Identify which cell holds the provided text, then report its (X, Y) central coordinate. 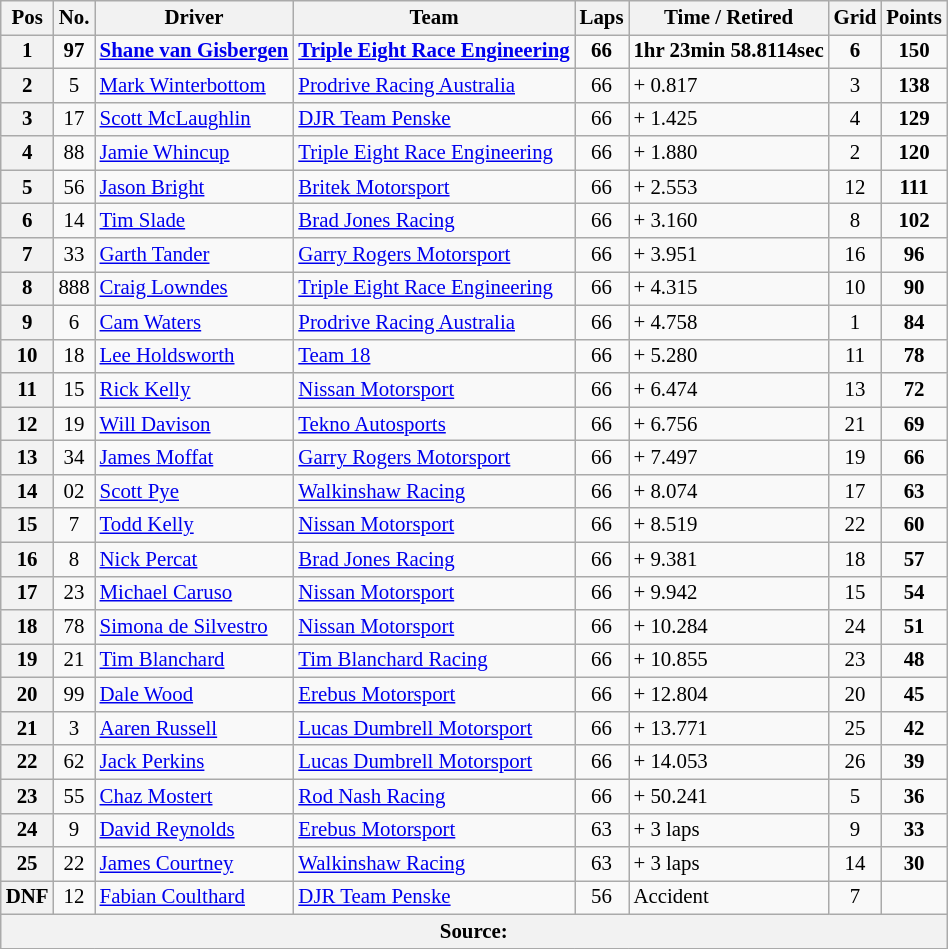
Craig Lowndes (194, 288)
+ 8.074 (728, 491)
+ 6.756 (728, 424)
Time / Retired (728, 18)
Dale Wood (194, 695)
Source: (474, 931)
Scott McLaughlin (194, 119)
+ 8.519 (728, 525)
57 (914, 559)
45 (914, 695)
+ 3.951 (728, 255)
102 (914, 221)
+ 1.880 (728, 153)
Accident (728, 898)
Fabian Coulthard (194, 898)
+ 0.817 (728, 85)
+ 9.381 (728, 559)
150 (914, 51)
Nick Percat (194, 559)
55 (74, 796)
DNF (28, 898)
Scott Pye (194, 491)
69 (914, 424)
+ 1.425 (728, 119)
Garth Tander (194, 255)
Pos (28, 18)
Rod Nash Racing (434, 796)
+ 3.160 (728, 221)
Aaren Russell (194, 728)
Team 18 (434, 356)
+ 50.241 (728, 796)
120 (914, 153)
+ 12.804 (728, 695)
36 (914, 796)
90 (914, 288)
30 (914, 864)
Tim Slade (194, 221)
84 (914, 322)
54 (914, 593)
Jason Bright (194, 187)
Driver (194, 18)
Shane van Gisbergen (194, 51)
02 (74, 491)
Jack Perkins (194, 762)
Tekno Autosports (434, 424)
Mark Winterbottom (194, 85)
+ 9.942 (728, 593)
Laps (602, 18)
88 (74, 153)
Cam Waters (194, 322)
51 (914, 627)
Will Davison (194, 424)
+ 13.771 (728, 728)
Jamie Whincup (194, 153)
No. (74, 18)
42 (914, 728)
Points (914, 18)
James Courtney (194, 864)
48 (914, 661)
+ 7.497 (728, 458)
+ 10.855 (728, 661)
Todd Kelly (194, 525)
97 (74, 51)
34 (74, 458)
Rick Kelly (194, 390)
60 (914, 525)
62 (74, 762)
Grid (856, 18)
Simona de Silvestro (194, 627)
129 (914, 119)
+ 4.315 (728, 288)
Chaz Mostert (194, 796)
72 (914, 390)
+ 6.474 (728, 390)
26 (856, 762)
99 (74, 695)
Lee Holdsworth (194, 356)
138 (914, 85)
Michael Caruso (194, 593)
+ 5.280 (728, 356)
Tim Blanchard (194, 661)
Team (434, 18)
111 (914, 187)
888 (74, 288)
Tim Blanchard Racing (434, 661)
+ 2.553 (728, 187)
James Moffat (194, 458)
David Reynolds (194, 830)
+ 4.758 (728, 322)
1hr 23min 58.8114sec (728, 51)
Britek Motorsport (434, 187)
96 (914, 255)
+ 10.284 (728, 627)
39 (914, 762)
+ 14.053 (728, 762)
